Identify which cell holds the provided text, then report its (X, Y) central coordinate. 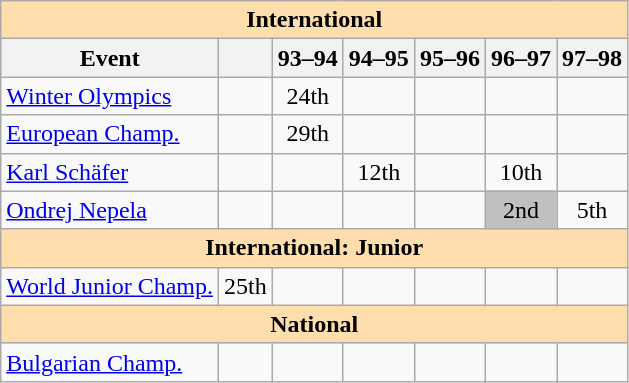
25th (246, 286)
12th (378, 172)
94–95 (378, 58)
10th (520, 172)
International (314, 20)
97–98 (592, 58)
24th (308, 96)
29th (308, 134)
World Junior Champ. (110, 286)
International: Junior (314, 248)
96–97 (520, 58)
European Champ. (110, 134)
5th (592, 210)
Winter Olympics (110, 96)
Event (110, 58)
2nd (520, 210)
Ondrej Nepela (110, 210)
93–94 (308, 58)
95–96 (450, 58)
Karl Schäfer (110, 172)
National (314, 324)
Bulgarian Champ. (110, 362)
